Find where the given text appears and provide that cell's center as [x, y] coordinate. 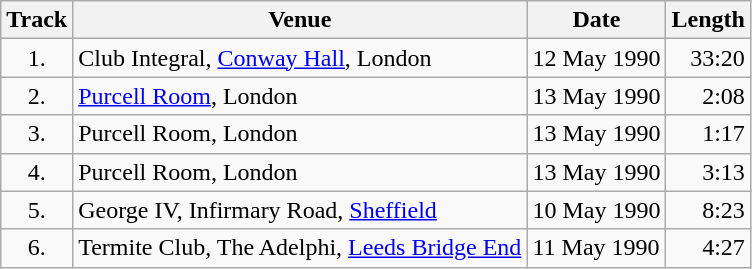
Venue [300, 20]
2. [37, 96]
5. [37, 210]
4:27 [708, 248]
33:20 [708, 58]
4. [37, 172]
Track [37, 20]
3. [37, 134]
George IV, Infirmary Road, Sheffield [300, 210]
1:17 [708, 134]
Termite Club, The Adelphi, Leeds Bridge End [300, 248]
11 May 1990 [596, 248]
6. [37, 248]
2:08 [708, 96]
10 May 1990 [596, 210]
12 May 1990 [596, 58]
8:23 [708, 210]
Length [708, 20]
Club Integral, Conway Hall, London [300, 58]
Date [596, 20]
1. [37, 58]
3:13 [708, 172]
